Capture the cell that displays the provided text and extract its [x, y] central coordinate. 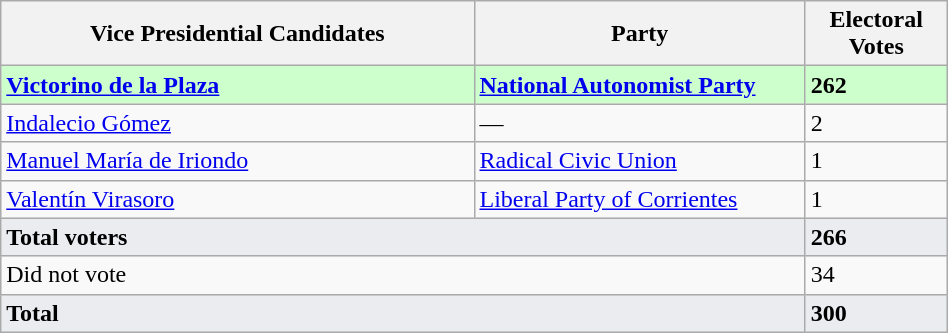
Victorino de la Plaza [238, 85]
266 [876, 237]
Did not vote [404, 275]
34 [876, 275]
National Autonomist Party [640, 85]
— [640, 123]
Liberal Party of Corrientes [640, 199]
Electoral Votes [876, 34]
Radical Civic Union [640, 161]
Valentín Virasoro [238, 199]
Manuel María de Iriondo [238, 161]
Party [640, 34]
262 [876, 85]
2 [876, 123]
Vice Presidential Candidates [238, 34]
300 [876, 313]
Total [404, 313]
Total voters [404, 237]
Indalecio Gómez [238, 123]
